Pinpoint the cell where the given text exists, returning its (x, y) midpoint coordinate. 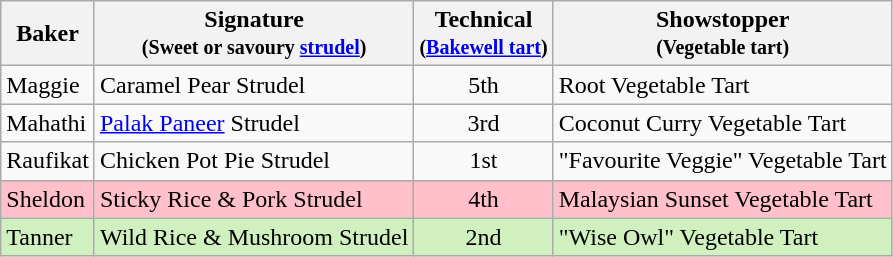
Root Vegetable Tart (722, 85)
Chicken Pot Pie Strudel (254, 161)
Sheldon (48, 199)
Tanner (48, 237)
Showstopper(Vegetable tart) (722, 34)
Baker (48, 34)
Mahathi (48, 123)
Raufikat (48, 161)
3rd (484, 123)
1st (484, 161)
"Wise Owl" Vegetable Tart (722, 237)
Coconut Curry Vegetable Tart (722, 123)
2nd (484, 237)
Palak Paneer Strudel (254, 123)
Wild Rice & Mushroom Strudel (254, 237)
Malaysian Sunset Vegetable Tart (722, 199)
5th (484, 85)
Maggie (48, 85)
Signature(Sweet or savoury strudel) (254, 34)
Sticky Rice & Pork Strudel (254, 199)
Caramel Pear Strudel (254, 85)
4th (484, 199)
Technical(Bakewell tart) (484, 34)
"Favourite Veggie" Vegetable Tart (722, 161)
